Return (X, Y) of the center of cell containing provided text 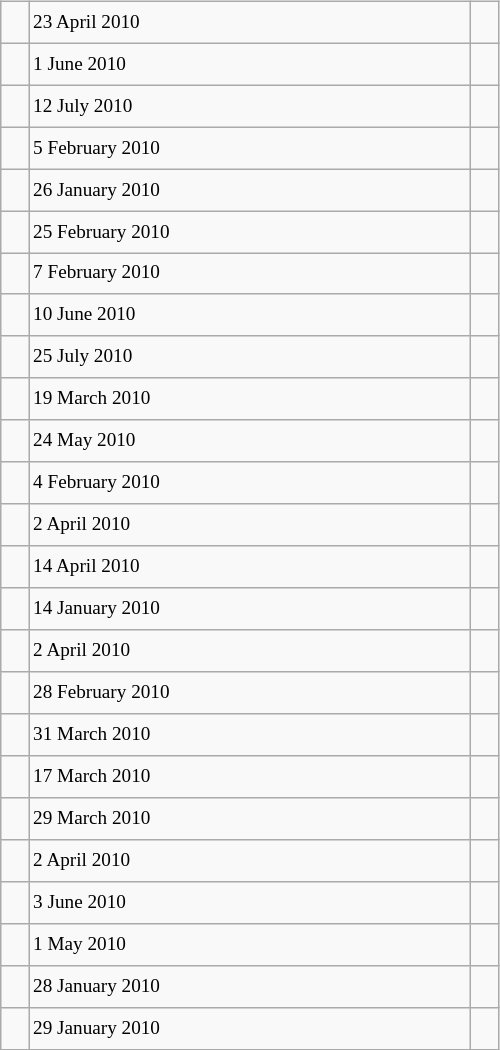
28 February 2010 (249, 693)
10 June 2010 (249, 315)
7 February 2010 (249, 274)
29 January 2010 (249, 1028)
19 March 2010 (249, 399)
1 May 2010 (249, 944)
28 January 2010 (249, 986)
14 January 2010 (249, 609)
25 February 2010 (249, 232)
31 March 2010 (249, 735)
3 June 2010 (249, 902)
25 July 2010 (249, 357)
4 February 2010 (249, 483)
23 April 2010 (249, 22)
1 June 2010 (249, 64)
29 March 2010 (249, 819)
24 May 2010 (249, 441)
26 January 2010 (249, 190)
12 July 2010 (249, 106)
14 April 2010 (249, 567)
5 February 2010 (249, 148)
17 March 2010 (249, 777)
